From the cell containing the given text, extract its center point as [x, y] coordinate. 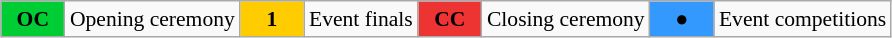
Event competitions [802, 19]
Closing ceremony [566, 19]
1 [272, 19]
OC [33, 19]
Event finals [361, 19]
Opening ceremony [152, 19]
● [682, 19]
CC [450, 19]
